From the cell containing the given text, extract its center point as (X, Y) coordinate. 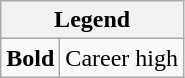
Career high (122, 58)
Legend (92, 20)
Bold (30, 58)
